Locate the cell with the specified text and output its [X, Y] center coordinate. 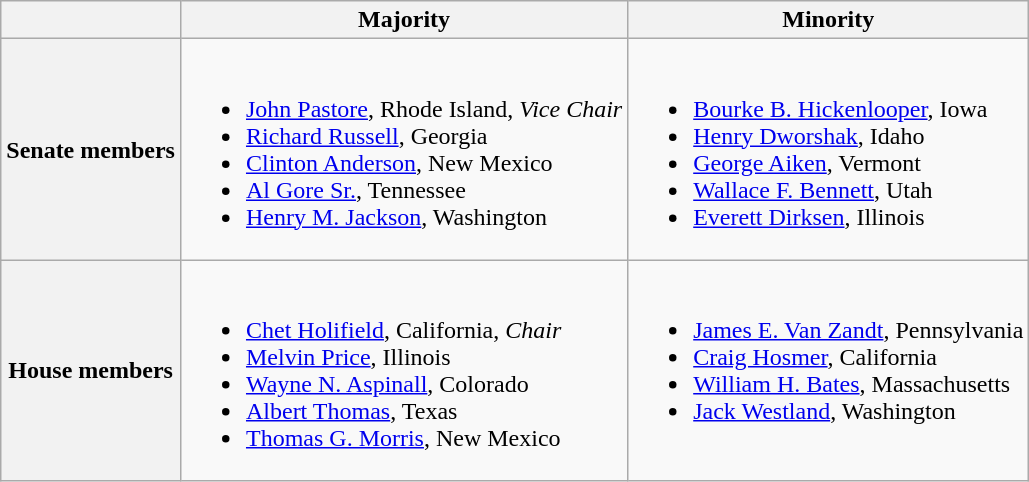
James E. Van Zandt, PennsylvaniaCraig Hosmer, CaliforniaWilliam H. Bates, MassachusettsJack Westland, Washington [828, 370]
John Pastore, Rhode Island, Vice ChairRichard Russell, GeorgiaClinton Anderson, New MexicoAl Gore Sr., TennesseeHenry M. Jackson, Washington [404, 150]
Senate members [91, 150]
Majority [404, 20]
House members [91, 370]
Minority [828, 20]
Bourke B. Hickenlooper, IowaHenry Dworshak, Idaho George Aiken, VermontWallace F. Bennett, UtahEverett Dirksen, Illinois [828, 150]
Chet Holifield, California, ChairMelvin Price, IllinoisWayne N. Aspinall, ColoradoAlbert Thomas, TexasThomas G. Morris, New Mexico [404, 370]
